Capture the cell that displays the provided text and extract its (X, Y) central coordinate. 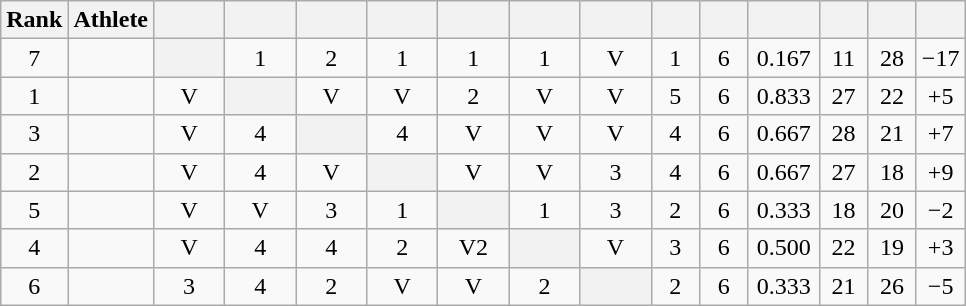
0.500 (784, 248)
+9 (940, 172)
0.167 (784, 58)
7 (34, 58)
+3 (940, 248)
19 (892, 248)
0.833 (784, 96)
Athlete (111, 20)
26 (892, 286)
11 (844, 58)
−2 (940, 210)
Rank (34, 20)
−17 (940, 58)
V2 (474, 248)
−5 (940, 286)
+5 (940, 96)
20 (892, 210)
+7 (940, 134)
